Pinpoint the cell where the given text exists, returning its [X, Y] midpoint coordinate. 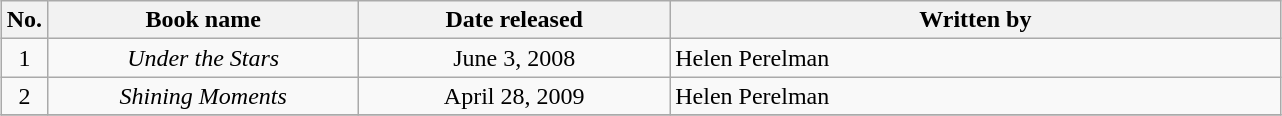
June 3, 2008 [514, 58]
Written by [976, 20]
April 28, 2009 [514, 96]
No. [24, 20]
Book name [204, 20]
Date released [514, 20]
Shining Moments [204, 96]
Under the Stars [204, 58]
2 [24, 96]
1 [24, 58]
